Determine the [x, y] coordinate at the center of the cell enclosing the given text.  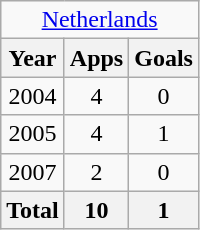
2004 [33, 96]
Year [33, 58]
2 [96, 172]
Apps [96, 58]
Netherlands [100, 20]
10 [96, 210]
Total [33, 210]
2005 [33, 134]
Goals [164, 58]
2007 [33, 172]
